Locate the cell with the specified text and output its [x, y] center coordinate. 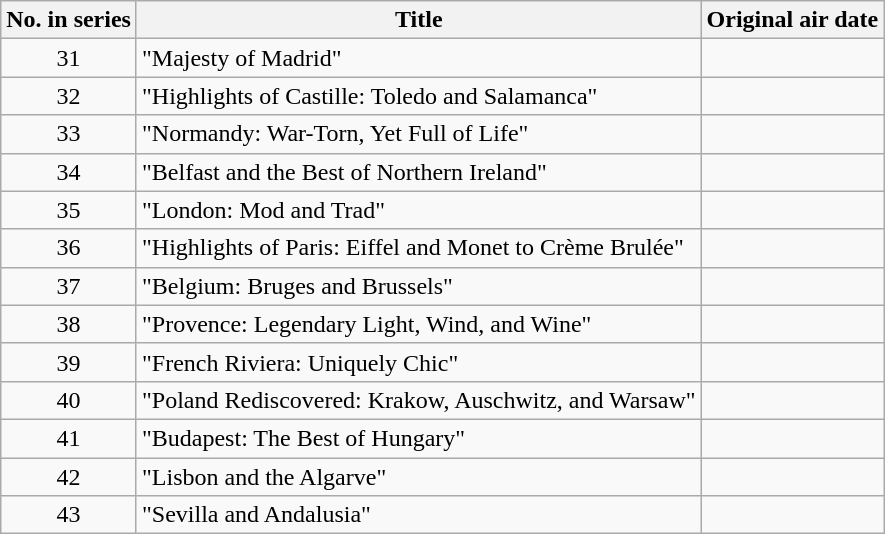
"Belgium: Bruges and Brussels" [418, 286]
32 [69, 96]
31 [69, 58]
43 [69, 515]
"London: Mod and Trad" [418, 210]
38 [69, 324]
"Belfast and the Best of Northern Ireland" [418, 172]
40 [69, 400]
37 [69, 286]
No. in series [69, 20]
35 [69, 210]
"Majesty of Madrid" [418, 58]
42 [69, 477]
"Lisbon and the Algarve" [418, 477]
"Provence: Legendary Light, Wind, and Wine" [418, 324]
"Normandy: War-Torn, Yet Full of Life" [418, 134]
Original air date [792, 20]
"Poland Rediscovered: Krakow, Auschwitz, and Warsaw" [418, 400]
"French Riviera: Uniquely Chic" [418, 362]
"Budapest: The Best of Hungary" [418, 438]
36 [69, 248]
Title [418, 20]
39 [69, 362]
34 [69, 172]
"Highlights of Castille: Toledo and Salamanca" [418, 96]
"Highlights of Paris: Eiffel and Monet to Crème Brulée" [418, 248]
41 [69, 438]
"Sevilla and Andalusia" [418, 515]
33 [69, 134]
